Output the (X, Y) coordinate of the center of the cell containing the given text.  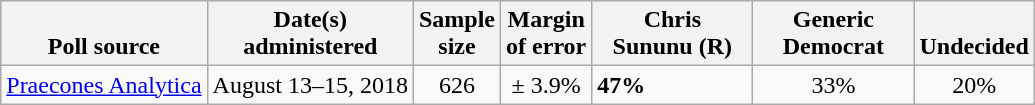
Marginof error (546, 34)
Samplesize (456, 34)
± 3.9% (546, 85)
ChrisSununu (R) (672, 34)
Undecided (974, 34)
626 (456, 85)
August 13–15, 2018 (310, 85)
Poll source (104, 34)
20% (974, 85)
GenericDemocrat (834, 34)
Praecones Analytica (104, 85)
47% (672, 85)
33% (834, 85)
Date(s)administered (310, 34)
